Return the [X, Y] coordinate for the center point of the cell that contains the specified text.  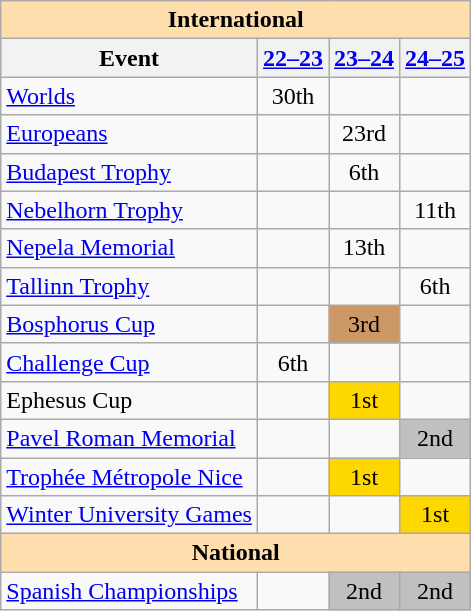
11th [436, 210]
30th [292, 96]
22–23 [292, 58]
Nebelhorn Trophy [130, 210]
Spanish Championships [130, 591]
Ephesus Cup [130, 400]
Tallinn Trophy [130, 286]
Budapest Trophy [130, 172]
Europeans [130, 134]
23rd [364, 134]
Nepela Memorial [130, 248]
Winter University Games [130, 515]
23–24 [364, 58]
Trophée Métropole Nice [130, 477]
Bosphorus Cup [130, 324]
National [236, 553]
Worlds [130, 96]
Event [130, 58]
Challenge Cup [130, 362]
International [236, 20]
13th [364, 248]
Pavel Roman Memorial [130, 438]
24–25 [436, 58]
3rd [364, 324]
